Identify which cell holds the provided text, then report its [X, Y] central coordinate. 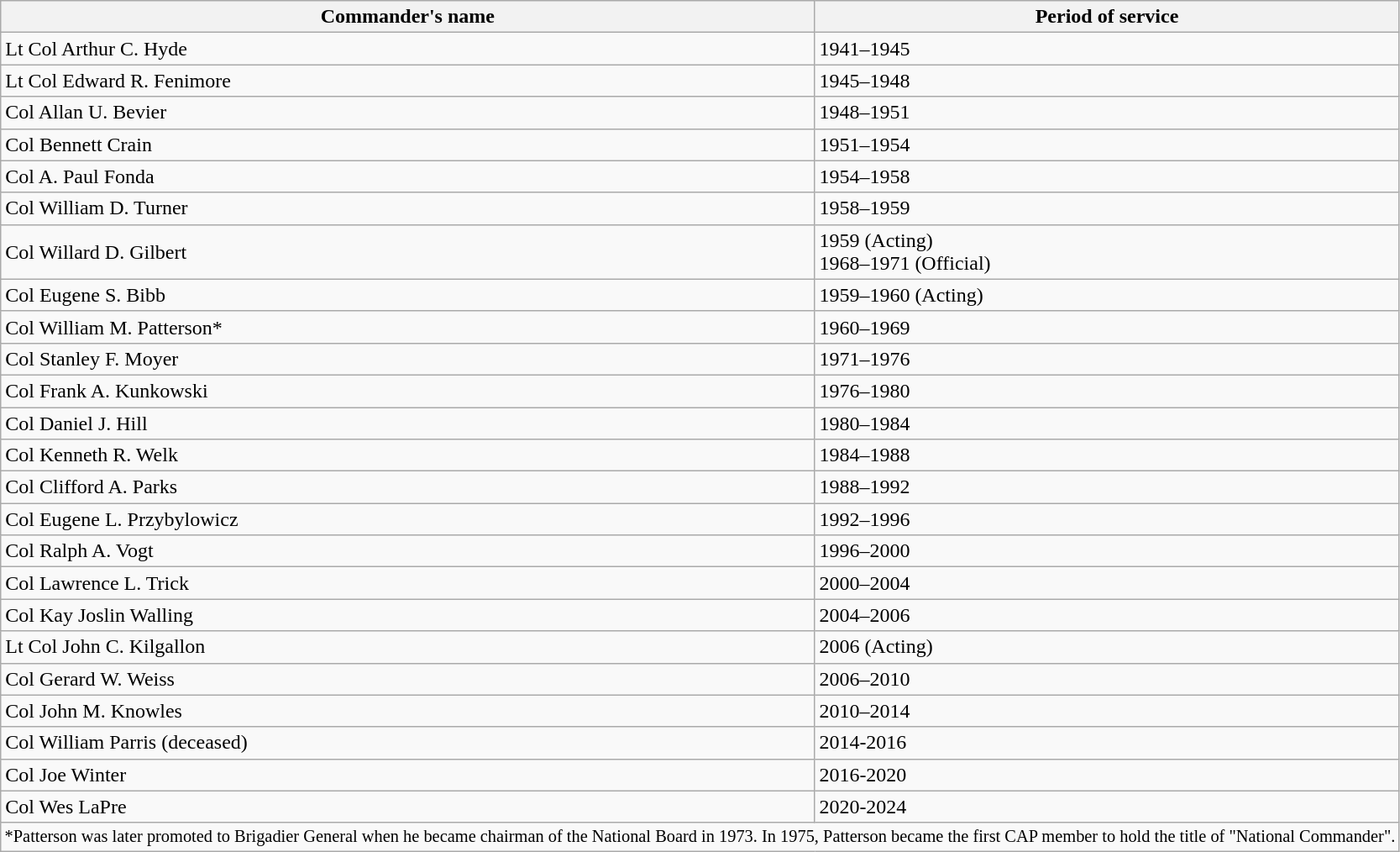
1951–1954 [1107, 145]
2016-2020 [1107, 775]
1992–1996 [1107, 519]
Col Eugene L. Przybylowicz [408, 519]
Col Willard D. Gilbert [408, 252]
1948–1951 [1107, 113]
Col Stanley F. Moyer [408, 359]
Col William Parris (deceased) [408, 743]
Col Bennett Crain [408, 145]
Col Allan U. Bevier [408, 113]
Col A. Paul Fonda [408, 176]
Col Kenneth R. Welk [408, 455]
1945–1948 [1107, 81]
Lt Col Edward R. Fenimore [408, 81]
1941–1945 [1107, 49]
Col Eugene S. Bibb [408, 295]
2006 (Acting) [1107, 647]
Commander's name [408, 17]
Period of service [1107, 17]
Col Frank A. Kunkowski [408, 391]
Col William M. Patterson* [408, 327]
2010–2014 [1107, 711]
2004–2006 [1107, 615]
1996–2000 [1107, 551]
Col John M. Knowles [408, 711]
1988–1992 [1107, 487]
1959 (Acting)1968–1971 (Official) [1107, 252]
Col Clifford A. Parks [408, 487]
1954–1958 [1107, 176]
Col Ralph A. Vogt [408, 551]
Col William D. Turner [408, 208]
Col Wes LaPre [408, 807]
1960–1969 [1107, 327]
Col Joe Winter [408, 775]
2014-2016 [1107, 743]
2000–2004 [1107, 583]
1980–1984 [1107, 423]
2020-2024 [1107, 807]
Col Lawrence L. Trick [408, 583]
Col Kay Joslin Walling [408, 615]
2006–2010 [1107, 679]
1984–1988 [1107, 455]
1971–1976 [1107, 359]
1958–1959 [1107, 208]
1976–1980 [1107, 391]
1959–1960 (Acting) [1107, 295]
Lt Col Arthur C. Hyde [408, 49]
Col Gerard W. Weiss [408, 679]
Lt Col John C. Kilgallon [408, 647]
Col Daniel J. Hill [408, 423]
